Extract the [X, Y] coordinate from the center of the cell holding the provided text.  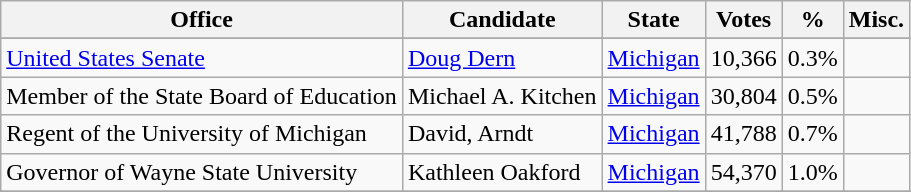
Kathleen Oakford [502, 172]
Office [202, 20]
30,804 [744, 96]
% [812, 20]
Member of the State Board of Education [202, 96]
Misc. [876, 20]
Doug Dern [502, 58]
Governor of Wayne State University [202, 172]
0.5% [812, 96]
54,370 [744, 172]
Candidate [502, 20]
0.7% [812, 134]
State [654, 20]
41,788 [744, 134]
1.0% [812, 172]
David, Arndt [502, 134]
United States Senate [202, 58]
Michael A. Kitchen [502, 96]
Regent of the University of Michigan [202, 134]
10,366 [744, 58]
0.3% [812, 58]
Votes [744, 20]
